Output the [X, Y] coordinate of the center of the cell containing the given text.  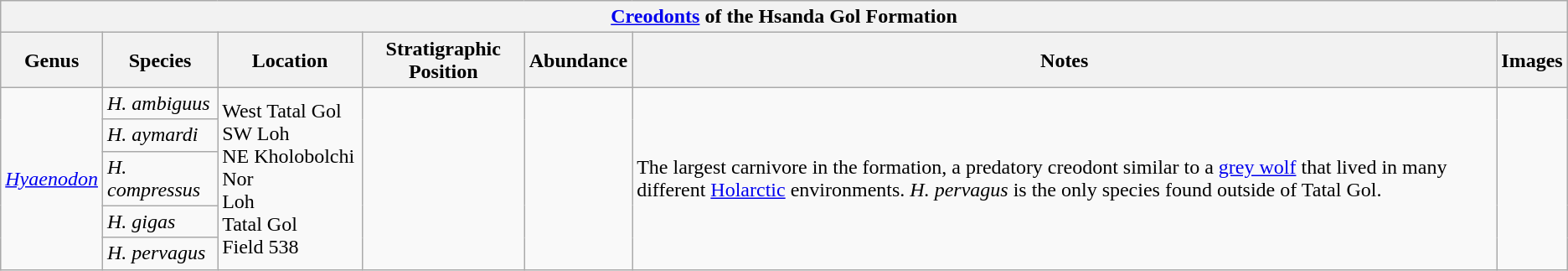
H. compressus [159, 178]
Images [1532, 60]
Species [159, 60]
Genus [52, 60]
H. aymardi [159, 135]
Stratigraphic Position [443, 60]
Notes [1065, 60]
H. pervagus [159, 253]
Location [290, 60]
Hyaenodon [52, 178]
West Tatal GolSW LohNE Kholobolchi NorLohTatal GolField 538 [290, 178]
Creodonts of the Hsanda Gol Formation [784, 17]
Abundance [578, 60]
H. ambiguus [159, 103]
H. gigas [159, 221]
